Determine the (X, Y) coordinate at the center of the cell enclosing the given text.  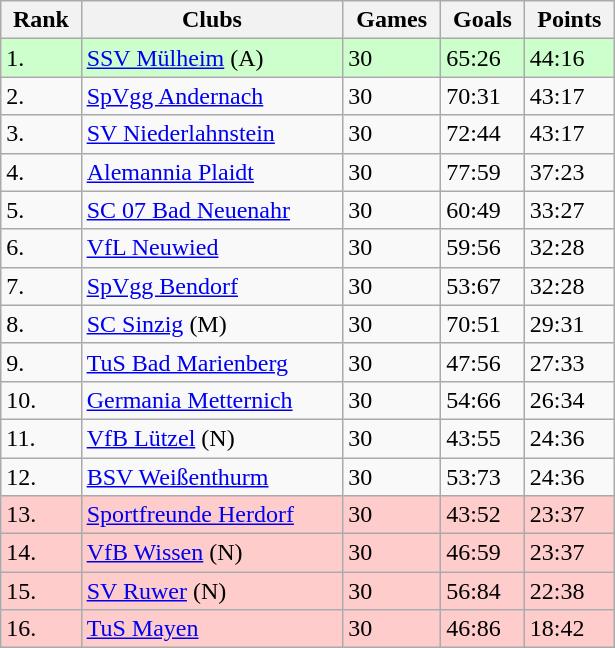
54:66 (483, 400)
29:31 (569, 324)
Rank (41, 20)
Points (569, 20)
22:38 (569, 591)
1. (41, 58)
65:26 (483, 58)
VfB Wissen (N) (212, 553)
6. (41, 248)
Clubs (212, 20)
59:56 (483, 248)
VfB Lützel (N) (212, 438)
13. (41, 515)
14. (41, 553)
5. (41, 210)
10. (41, 400)
27:33 (569, 362)
Games (392, 20)
8. (41, 324)
77:59 (483, 172)
SSV Mülheim (A) (212, 58)
53:73 (483, 477)
SpVgg Andernach (212, 96)
SV Ruwer (N) (212, 591)
Sportfreunde Herdorf (212, 515)
60:49 (483, 210)
56:84 (483, 591)
43:52 (483, 515)
3. (41, 134)
26:34 (569, 400)
9. (41, 362)
VfL Neuwied (212, 248)
Germania Metternich (212, 400)
SC 07 Bad Neuenahr (212, 210)
SpVgg Bendorf (212, 286)
2. (41, 96)
BSV Weißenthurm (212, 477)
4. (41, 172)
44:16 (569, 58)
TuS Mayen (212, 629)
46:59 (483, 553)
37:23 (569, 172)
Alemannia Plaidt (212, 172)
SC Sinzig (M) (212, 324)
TuS Bad Marienberg (212, 362)
70:31 (483, 96)
Goals (483, 20)
43:55 (483, 438)
53:67 (483, 286)
12. (41, 477)
11. (41, 438)
18:42 (569, 629)
7. (41, 286)
46:86 (483, 629)
72:44 (483, 134)
47:56 (483, 362)
SV Niederlahnstein (212, 134)
70:51 (483, 324)
33:27 (569, 210)
15. (41, 591)
16. (41, 629)
